Pinpoint the cell where the given text exists, returning its [X, Y] midpoint coordinate. 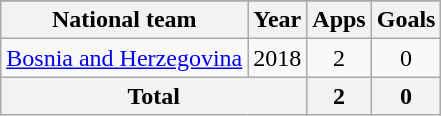
2018 [278, 58]
Goals [406, 20]
National team [124, 20]
Total [154, 96]
Apps [339, 20]
Bosnia and Herzegovina [124, 58]
Year [278, 20]
